Detect which cell encompasses the target text, then output its (x, y) center coordinate. 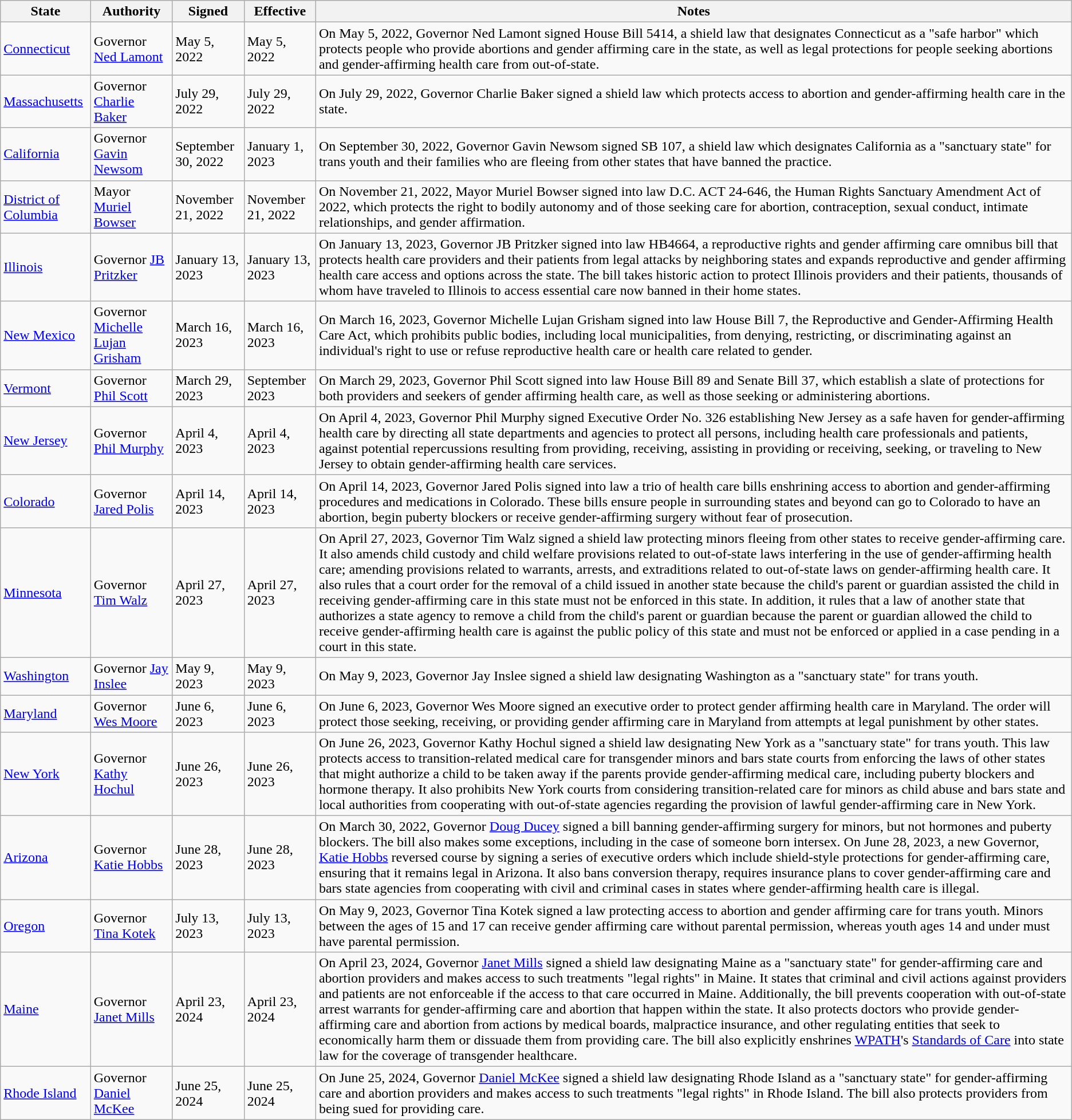
September 30, 2022 (208, 154)
Governor Jay Inslee (132, 676)
Massachusetts (46, 101)
Governor Jared Polis (132, 501)
Mayor Muriel Bowser (132, 207)
New Jersey (46, 441)
Governor JB Pritzker (132, 267)
On May 9, 2023, Governor Jay Inslee signed a shield law designating Washington as a "sanctuary state" for trans youth. (693, 676)
Arizona (46, 858)
Connecticut (46, 49)
Governor Tim Walz (132, 592)
Illinois (46, 267)
Governor Daniel McKee (132, 1093)
Oregon (46, 926)
Effective (279, 11)
Signed (208, 11)
Maryland (46, 713)
Governor Charlie Baker (132, 101)
Rhode Island (46, 1093)
Governor Gavin Newsom (132, 154)
Colorado (46, 501)
Notes (693, 11)
Authority (132, 11)
Governor Ned Lamont (132, 49)
Governor Kathy Hochul (132, 774)
State (46, 11)
On July 29, 2022, Governor Charlie Baker signed a shield law which protects access to abortion and gender-affirming health care in the state. (693, 101)
Governor Katie Hobbs (132, 858)
Vermont (46, 388)
Governor Wes Moore (132, 713)
Minnesota (46, 592)
September 2023 (279, 388)
New York (46, 774)
New Mexico (46, 336)
Governor Janet Mills (132, 1009)
Washington (46, 676)
California (46, 154)
Governor Phil Scott (132, 388)
District of Columbia (46, 207)
January 1, 2023 (279, 154)
March 29, 2023 (208, 388)
Governor Michelle Lujan Grisham (132, 336)
Maine (46, 1009)
Governor Phil Murphy (132, 441)
Governor Tina Kotek (132, 926)
